Pinpoint the cell where the given text exists, returning its (X, Y) midpoint coordinate. 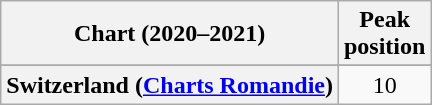
10 (384, 85)
Peakposition (384, 34)
Chart (2020–2021) (170, 34)
Switzerland (Charts Romandie) (170, 85)
